Locate the cell with the specified text and output its [x, y] center coordinate. 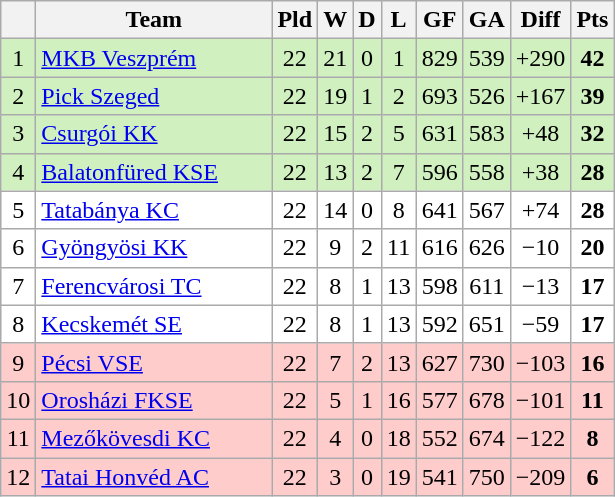
MKB Veszprém [154, 58]
18 [398, 438]
598 [440, 286]
+167 [540, 96]
D [367, 20]
−122 [540, 438]
641 [440, 210]
526 [486, 96]
567 [486, 210]
−13 [540, 286]
14 [336, 210]
+290 [540, 58]
Mezőkövesdi KC [154, 438]
39 [592, 96]
21 [336, 58]
Orosházi FKSE [154, 400]
730 [486, 362]
583 [486, 134]
20 [592, 248]
12 [18, 477]
Pld [295, 20]
829 [440, 58]
611 [486, 286]
552 [440, 438]
541 [440, 477]
577 [440, 400]
−103 [540, 362]
42 [592, 58]
626 [486, 248]
750 [486, 477]
L [398, 20]
539 [486, 58]
+48 [540, 134]
Ferencvárosi TC [154, 286]
GA [486, 20]
+74 [540, 210]
627 [440, 362]
32 [592, 134]
651 [486, 324]
Kecskemét SE [154, 324]
Csurgói KK [154, 134]
W [336, 20]
558 [486, 172]
631 [440, 134]
Tatabánya KC [154, 210]
−101 [540, 400]
−59 [540, 324]
693 [440, 96]
Pts [592, 20]
Pécsi VSE [154, 362]
Balatonfüred KSE [154, 172]
Pick Szeged [154, 96]
10 [18, 400]
Diff [540, 20]
−10 [540, 248]
15 [336, 134]
678 [486, 400]
Tatai Honvéd AC [154, 477]
−209 [540, 477]
Gyöngyösi KK [154, 248]
592 [440, 324]
+38 [540, 172]
616 [440, 248]
596 [440, 172]
GF [440, 20]
674 [486, 438]
Team [154, 20]
